Provide the [X, Y] coordinate of the cell's center where the given text is located.  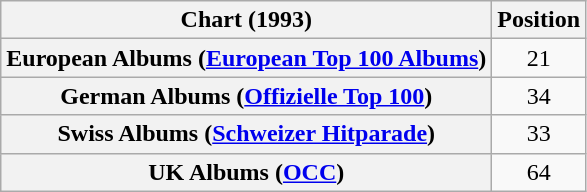
21 [539, 58]
Swiss Albums (Schweizer Hitparade) [246, 134]
Position [539, 20]
33 [539, 134]
64 [539, 172]
34 [539, 96]
Chart (1993) [246, 20]
European Albums (European Top 100 Albums) [246, 58]
UK Albums (OCC) [246, 172]
German Albums (Offizielle Top 100) [246, 96]
